Return (x, y) of the center of cell containing provided text 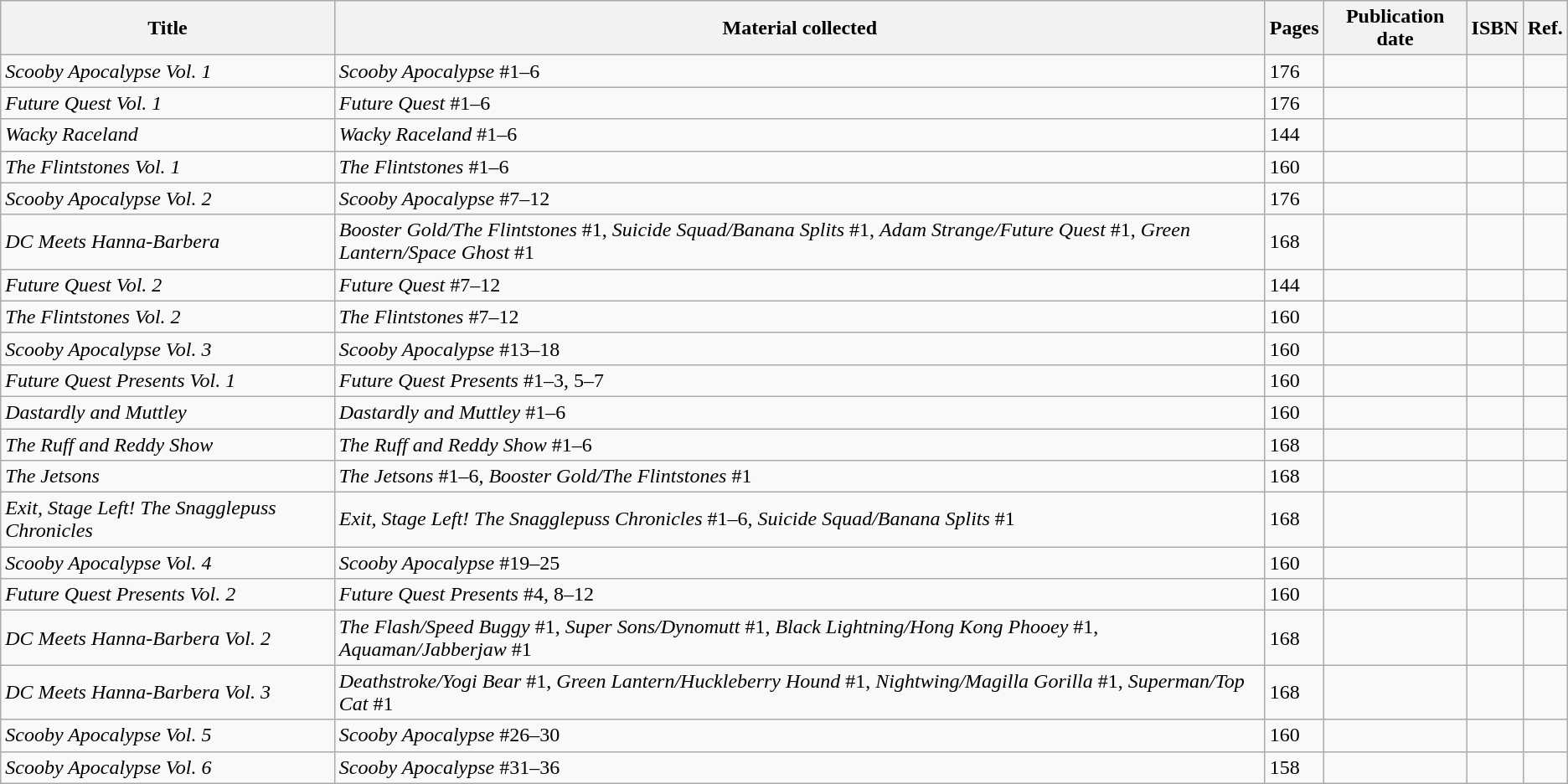
Future Quest Presents Vol. 2 (168, 595)
Future Quest Vol. 2 (168, 285)
Future Quest Presents #1–3, 5–7 (799, 380)
Ref. (1545, 28)
Wacky Raceland #1–6 (799, 135)
Scooby Apocalypse #19–25 (799, 563)
Scooby Apocalypse #7–12 (799, 199)
Scooby Apocalypse #26–30 (799, 735)
Scooby Apocalypse Vol. 5 (168, 735)
Dastardly and Muttley (168, 412)
158 (1294, 767)
Scooby Apocalypse Vol. 3 (168, 348)
Dastardly and Muttley #1–6 (799, 412)
Exit, Stage Left! The Snagglepuss Chronicles #1–6, Suicide Squad/Banana Splits #1 (799, 519)
The Flintstones #1–6 (799, 167)
Pages (1294, 28)
Scooby Apocalypse Vol. 6 (168, 767)
Scooby Apocalypse Vol. 2 (168, 199)
The Jetsons (168, 477)
Publication date (1395, 28)
The Flintstones #7–12 (799, 317)
Future Quest Presents #4, 8–12 (799, 595)
The Flintstones Vol. 1 (168, 167)
Deathstroke/Yogi Bear #1, Green Lantern/Huckleberry Hound #1, Nightwing/Magilla Gorilla #1, Superman/Top Cat #1 (799, 692)
Future Quest Vol. 1 (168, 103)
ISBN (1494, 28)
Future Quest #1–6 (799, 103)
DC Meets Hanna-Barbera Vol. 3 (168, 692)
Scooby Apocalypse #1–6 (799, 71)
Title (168, 28)
Scooby Apocalypse #13–18 (799, 348)
Material collected (799, 28)
The Ruff and Reddy Show (168, 445)
Future Quest Presents Vol. 1 (168, 380)
Future Quest #7–12 (799, 285)
Exit, Stage Left! The Snagglepuss Chronicles (168, 519)
Booster Gold/The Flintstones #1, Suicide Squad/Banana Splits #1, Adam Strange/Future Quest #1, Green Lantern/Space Ghost #1 (799, 241)
The Jetsons #1–6, Booster Gold/The Flintstones #1 (799, 477)
The Ruff and Reddy Show #1–6 (799, 445)
Scooby Apocalypse Vol. 1 (168, 71)
The Flintstones Vol. 2 (168, 317)
Wacky Raceland (168, 135)
The Flash/Speed Buggy #1, Super Sons/Dynomutt #1, Black Lightning/Hong Kong Phooey #1, Aquaman/Jabberjaw #1 (799, 638)
Scooby Apocalypse Vol. 4 (168, 563)
DC Meets Hanna-Barbera Vol. 2 (168, 638)
Scooby Apocalypse #31–36 (799, 767)
DC Meets Hanna-Barbera (168, 241)
